Search for the cell housing the specified text and yield its [X, Y] center coordinate. 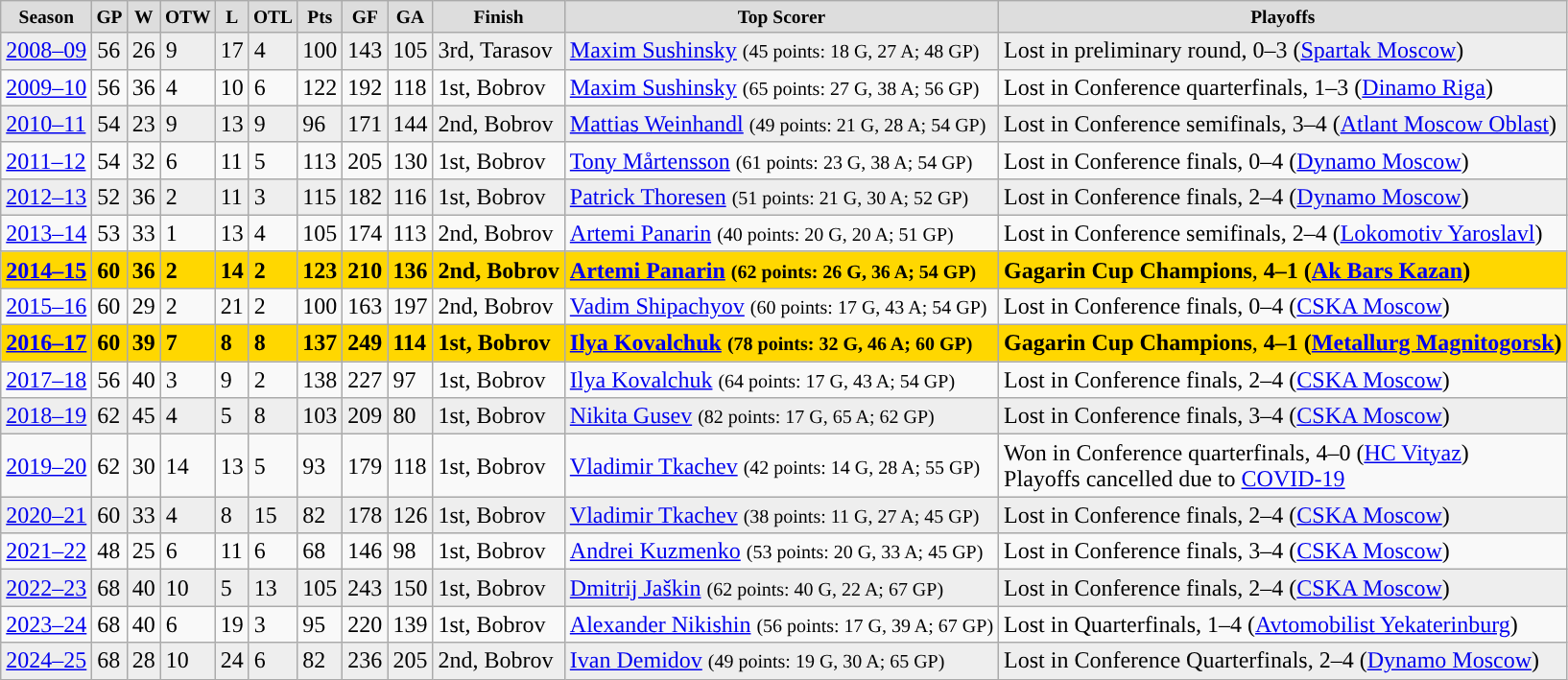
Vladimir Tkachev (38 points: 11 G, 27 A; 45 GP) [781, 515]
209 [365, 416]
220 [365, 624]
139 [411, 624]
25 [144, 551]
2021–22 [46, 551]
Maxim Sushinsky (65 points: 27 G, 38 A; 56 GP) [781, 87]
2012–13 [46, 197]
2023–24 [46, 624]
144 [411, 124]
192 [365, 87]
15 [273, 515]
48 [109, 551]
GF [365, 17]
123 [321, 270]
53 [109, 233]
7 [188, 343]
2024–25 [46, 661]
Finish [499, 17]
2014–15 [46, 270]
Lost in Conference semifinals, 2–4 (Lokomotiv Yaroslavl) [1283, 233]
L [232, 17]
2015–16 [46, 306]
2008–09 [46, 51]
45 [144, 416]
Patrick Thoresen (51 points: 21 G, 30 A; 52 GP) [781, 197]
Lost in Quarterfinals, 1–4 (Avtomobilist Yekaterinburg) [1283, 624]
2020–21 [46, 515]
146 [365, 551]
30 [144, 466]
39 [144, 343]
227 [365, 380]
2018–19 [46, 416]
2017–18 [46, 380]
OTW [188, 17]
Maxim Sushinsky (45 points: 18 G, 27 A; 48 GP) [781, 51]
3rd, Tarasov [499, 51]
Tony Mårtensson (61 points: 23 G, 38 A; 54 GP) [781, 160]
243 [365, 588]
Lost in Conference quarterfinals, 1–3 (Dinamo Riga) [1283, 87]
103 [321, 416]
2009–10 [46, 87]
136 [411, 270]
143 [365, 51]
115 [321, 197]
Lost in Conference finals, 0–4 (CSKA Moscow) [1283, 306]
96 [321, 124]
95 [321, 624]
24 [232, 661]
52 [109, 197]
80 [411, 416]
Artemi Panarin (40 points: 20 G, 20 A; 51 GP) [781, 233]
Lost in Conference finals, 2–4 (Dynamo Moscow) [1283, 197]
2016–17 [46, 343]
Vladimir Tkachev (42 points: 14 G, 28 A; 55 GP) [781, 466]
150 [411, 588]
210 [365, 270]
23 [144, 124]
122 [321, 87]
Dmitrij Jaškin (62 points: 40 G, 22 A; 67 GP) [781, 588]
138 [321, 380]
93 [321, 466]
2011–12 [46, 160]
Lost in preliminary round, 0–3 (Spartak Moscow) [1283, 51]
Ilya Kovalchuk (64 points: 17 G, 43 A; 54 GP) [781, 380]
Gagarin Cup Champions, 4–1 (Ak Bars Kazan) [1283, 270]
2019–20 [46, 466]
Alexander Nikishin (56 points: 17 G, 39 A; 67 GP) [781, 624]
21 [232, 306]
1 [188, 233]
197 [411, 306]
2010–11 [46, 124]
116 [411, 197]
174 [365, 233]
32 [144, 160]
Gagarin Cup Champions, 4–1 (Metallurg Magnitogorsk) [1283, 343]
2013–14 [46, 233]
Lost in Conference semifinals, 3–4 (Atlant Moscow Oblast) [1283, 124]
Nikita Gusev (82 points: 17 G, 65 A; 62 GP) [781, 416]
163 [365, 306]
171 [365, 124]
Lost in Conference finals, 0–4 (Dynamo Moscow) [1283, 160]
182 [365, 197]
Playoffs [1283, 17]
179 [365, 466]
137 [321, 343]
Vadim Shipachyov (60 points: 17 G, 43 A; 54 GP) [781, 306]
Artemi Panarin (62 points: 26 G, 36 A; 54 GP) [781, 270]
26 [144, 51]
2022–23 [46, 588]
Won in Conference quarterfinals, 4–0 (HC Vityaz)Playoffs cancelled due to COVID-19 [1283, 466]
Top Scorer [781, 17]
Mattias Weinhandl (49 points: 21 G, 28 A; 54 GP) [781, 124]
249 [365, 343]
98 [411, 551]
Andrei Kuzmenko (53 points: 20 G, 33 A; 45 GP) [781, 551]
29 [144, 306]
OTL [273, 17]
Season [46, 17]
17 [232, 51]
Lost in Conference Quarterfinals, 2–4 (Dynamo Moscow) [1283, 661]
130 [411, 160]
126 [411, 515]
Ilya Kovalchuk (78 points: 32 G, 46 A; 60 GP) [781, 343]
19 [232, 624]
GA [411, 17]
W [144, 17]
178 [365, 515]
Ivan Demidov (49 points: 19 G, 30 A; 65 GP) [781, 661]
97 [411, 380]
236 [365, 661]
114 [411, 343]
28 [144, 661]
GP [109, 17]
Pts [321, 17]
